For the text-containing cell, return its midpoint in [x, y] coordinate format. 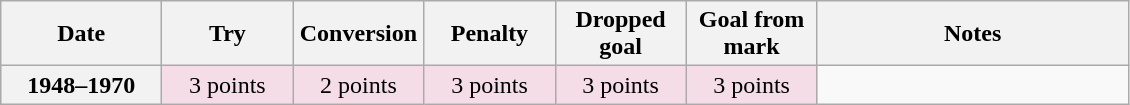
1948–1970 [82, 85]
Dropped goal [620, 34]
Try [228, 34]
2 points [358, 85]
Notes [972, 34]
Goal from mark [752, 34]
Conversion [358, 34]
Penalty [490, 34]
Date [82, 34]
